Return [x, y] of the center of cell containing provided text 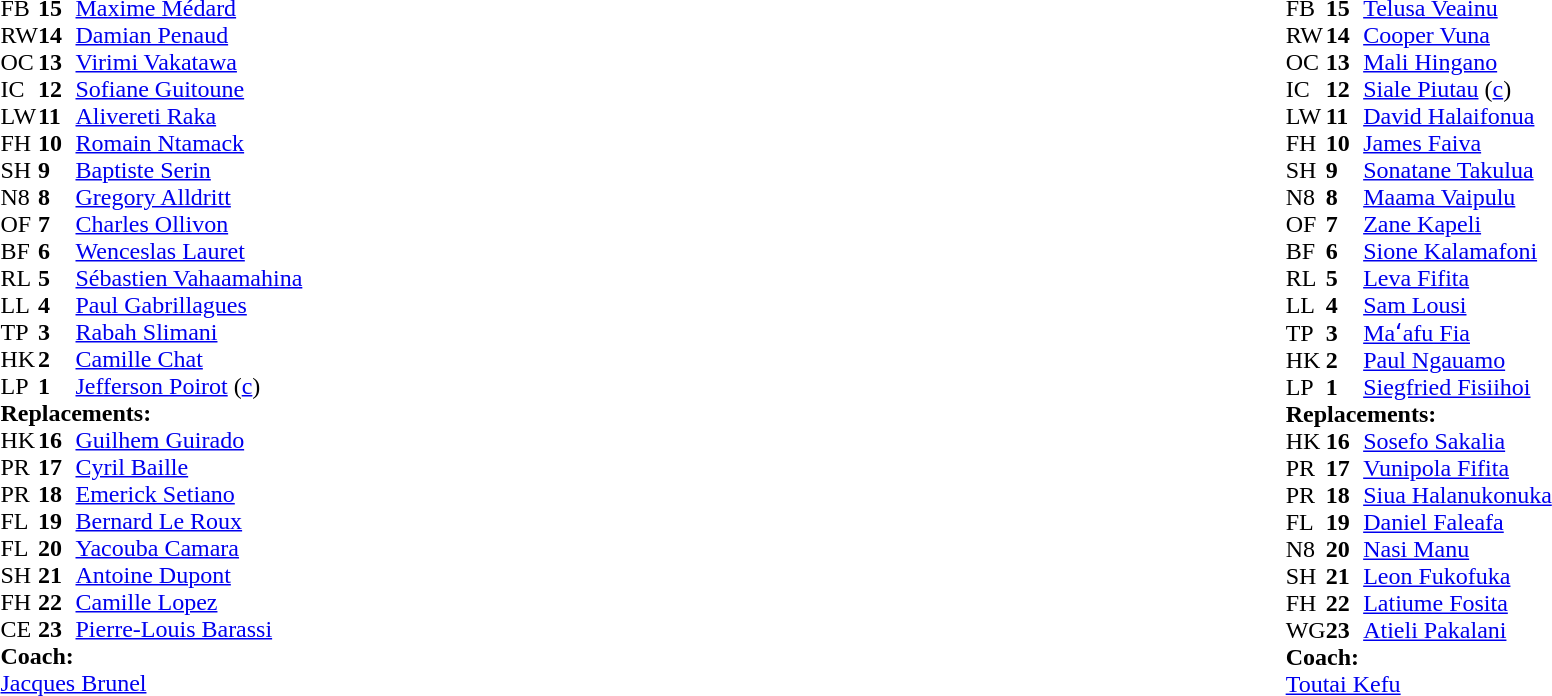
Guilhem Guirado [190, 440]
Siua Halanukonuka [1458, 496]
Mali Hingano [1458, 62]
WG [1306, 630]
Gregory Alldritt [190, 198]
Sébastien Vahaamahina [190, 278]
Nasi Manu [1458, 550]
Charles Ollivon [190, 224]
Camille Lopez [190, 602]
CE [19, 630]
Leon Fukofuka [1458, 576]
Pierre-Louis Barassi [190, 630]
Atieli Pakalani [1458, 630]
Damian Penaud [190, 36]
Sione Kalamafoni [1458, 252]
Daniel Faleafa [1458, 522]
Paul Ngauamo [1458, 360]
Camille Chat [190, 360]
Emerick Setiano [190, 494]
Alivereti Raka [190, 116]
Leva Fifita [1458, 278]
Romain Ntamack [190, 144]
Vunipola Fifita [1458, 468]
Sofiane Guitoune [190, 90]
Paul Gabrillagues [190, 306]
Baptiste Serin [190, 170]
Rabah Slimani [190, 332]
Cooper Vuna [1458, 36]
Sonatane Takulua [1458, 170]
Bernard Le Roux [190, 522]
Maʻafu Fia [1458, 332]
Wenceslas Lauret [190, 252]
Virimi Vakatawa [190, 62]
Siegfried Fisiihoi [1458, 388]
Maama Vaipulu [1458, 198]
Latiume Fosita [1458, 604]
Zane Kapeli [1458, 224]
Sam Lousi [1458, 306]
David Halaifonua [1458, 116]
James Faiva [1458, 144]
Cyril Baille [190, 468]
Yacouba Camara [190, 548]
Sosefo Sakalia [1458, 442]
Antoine Dupont [190, 576]
Siale Piutau (c) [1458, 90]
Jefferson Poirot (c) [190, 386]
